Identify which cell holds the provided text, then report its [x, y] central coordinate. 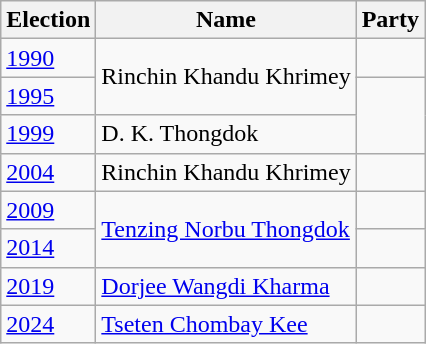
Tseten Chombay Kee [226, 324]
1999 [48, 134]
2024 [48, 324]
1995 [48, 96]
Party [390, 20]
Tenzing Norbu Thongdok [226, 229]
Name [226, 20]
2004 [48, 172]
2014 [48, 248]
1990 [48, 58]
D. K. Thongdok [226, 134]
Dorjee Wangdi Kharma [226, 286]
Election [48, 20]
2009 [48, 210]
2019 [48, 286]
